Capture the cell that displays the provided text and extract its (X, Y) central coordinate. 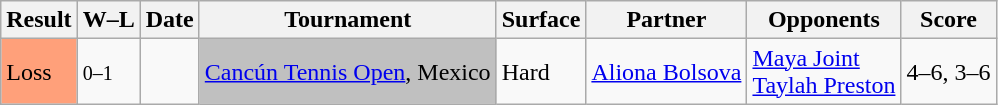
Maya Joint Taylah Preston (824, 72)
W–L (108, 20)
Aliona Bolsova (666, 72)
Result (39, 20)
0–1 (108, 72)
Date (170, 20)
Cancún Tennis Open, Mexico (348, 72)
4–6, 3–6 (948, 72)
Tournament (348, 20)
Hard (541, 72)
Partner (666, 20)
Opponents (824, 20)
Loss (39, 72)
Surface (541, 20)
Score (948, 20)
